Determine the (x, y) coordinate at the center of the cell enclosing the given text.  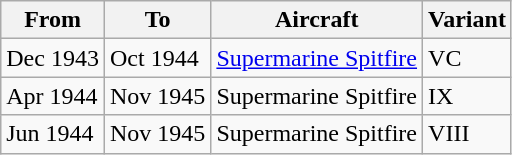
Variant (468, 20)
Aircraft (317, 20)
From (53, 20)
To (157, 20)
Apr 1944 (53, 96)
Oct 1944 (157, 58)
Dec 1943 (53, 58)
VIII (468, 134)
VC (468, 58)
IX (468, 96)
Jun 1944 (53, 134)
